Find where the given text appears and provide that cell's center as [X, Y] coordinate. 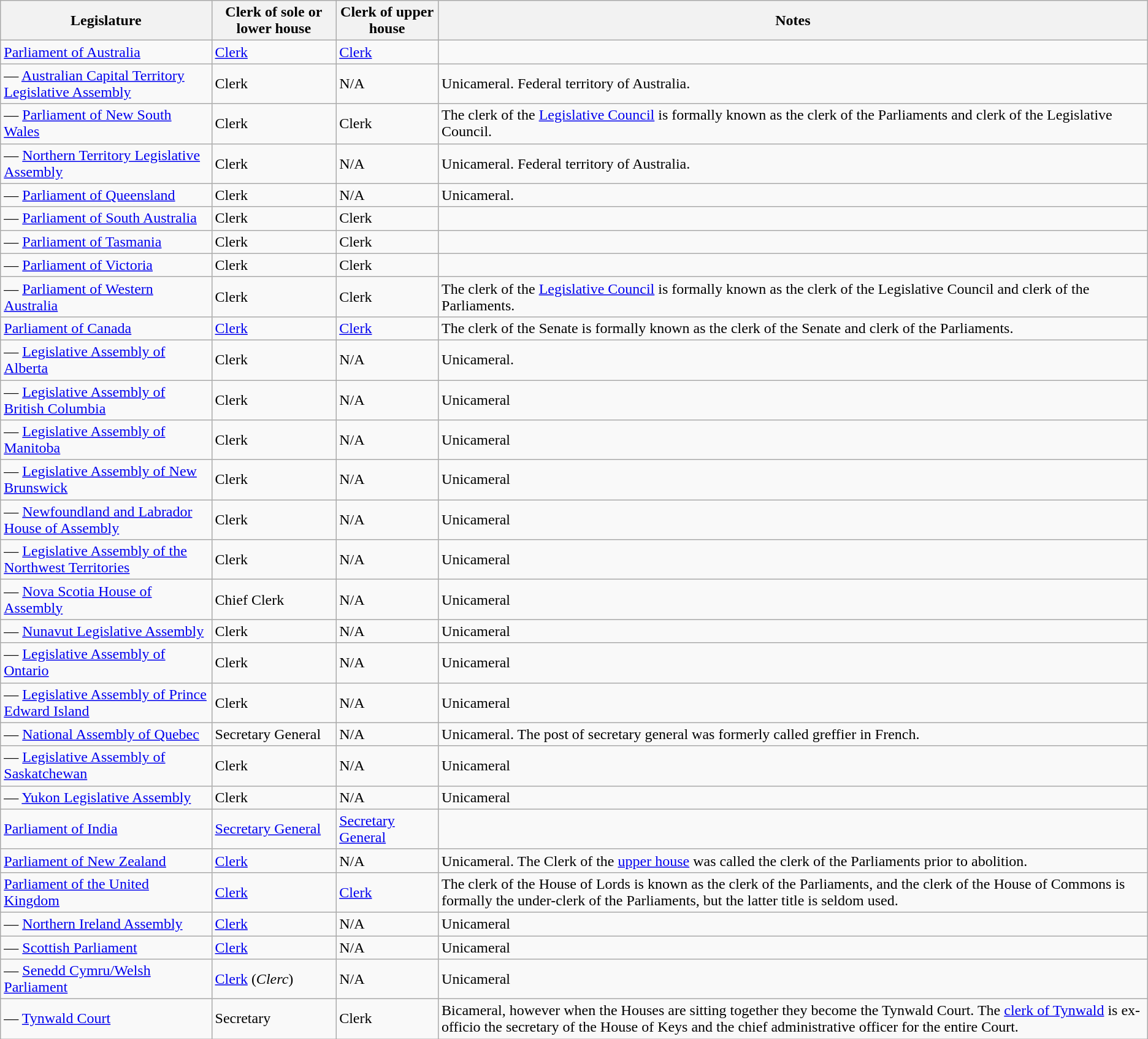
— Legislative Assembly of Prince Edward Island [106, 703]
— Scottish Parliament [106, 948]
— Parliament of Western Australia [106, 297]
— Legislative Assembly of New Brunswick [106, 480]
— National Assembly of Quebec [106, 734]
The clerk of the Legislative Council is formally known as the clerk of the Legislative Council and clerk of the Parliaments. [794, 297]
— Legislative Assembly of British Columbia [106, 400]
— Senedd Cymru/Welsh Parliament [106, 979]
Parliament of India [106, 829]
— Parliament of Tasmania [106, 242]
— Newfoundland and Labrador House of Assembly [106, 520]
— Legislative Assembly of Saskatchewan [106, 765]
— Legislative Assembly of the Northwest Territories [106, 559]
— Parliament of New South Wales [106, 124]
Secretary [274, 1019]
Clerk of sole or lower house [274, 21]
— Yukon Legislative Assembly [106, 797]
— Parliament of Queensland [106, 195]
Clerk of upper house [388, 21]
Unicameral. The post of secretary general was formerly called greffier in French. [794, 734]
Parliament of Australia [106, 52]
— Legislative Assembly of Manitoba [106, 440]
— Northern Ireland Assembly [106, 924]
The clerk of the Legislative Council is formally known as the clerk of the Parliaments and clerk of the Legislative Council. [794, 124]
The clerk of the Senate is formally known as the clerk of the Senate and clerk of the Parliaments. [794, 328]
— Tynwald Court [106, 1019]
— Nova Scotia House of Assembly [106, 600]
— Parliament of South Australia [106, 218]
Legislature [106, 21]
Chief Clerk [274, 600]
Clerk (Clerc) [274, 979]
— Legislative Assembly of Ontario [106, 662]
Unicameral. The Clerk of the upper house was called the clerk of the Parliaments prior to abolition. [794, 861]
Parliament of Canada [106, 328]
Notes [794, 21]
Parliament of New Zealand [106, 861]
Parliament of the United Kingdom [106, 892]
— Nunavut Legislative Assembly [106, 631]
— Australian Capital Territory Legislative Assembly [106, 83]
— Northern Territory Legislative Assembly [106, 163]
— Parliament of Victoria [106, 265]
— Legislative Assembly of Alberta [106, 359]
